Provide the (X, Y) coordinate of the cell's center where the given text is located.  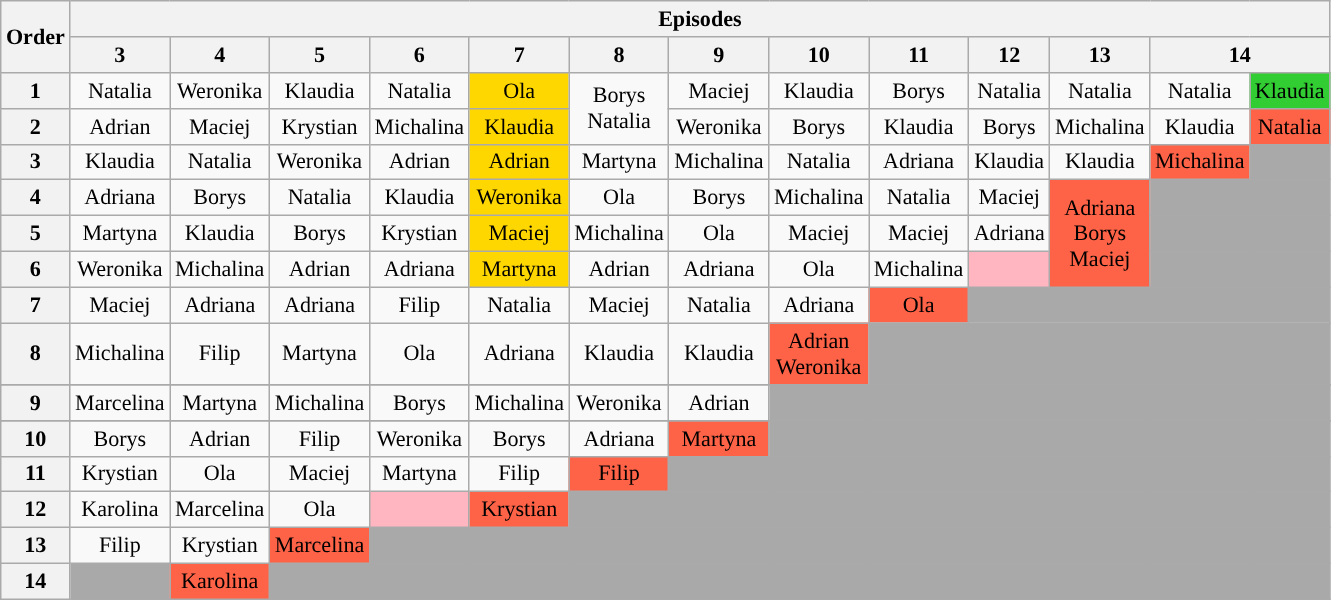
Episodes (700, 18)
BorysNatalia (619, 108)
AdrianaBorysMaciej (1100, 234)
AdrianWeronika (819, 354)
Order (36, 36)
2 (36, 126)
1 (36, 90)
